Return the [X, Y] coordinate for the center point of the cell that contains the specified text.  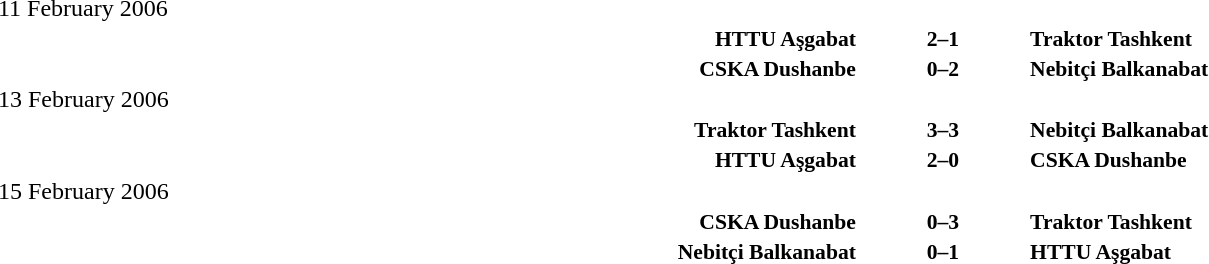
0–2 [943, 68]
3–3 [943, 130]
0–3 [943, 222]
2–0 [943, 160]
2–1 [943, 38]
